Scan for the cell matching the given text and deliver its [x, y] coordinate at center. 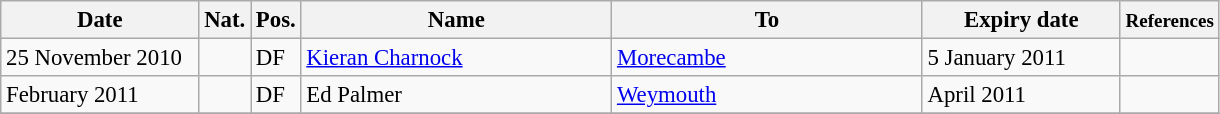
References [1170, 20]
Date [100, 20]
February 2011 [100, 95]
Name [456, 20]
To [768, 20]
5 January 2011 [1021, 58]
Pos. [276, 20]
25 November 2010 [100, 58]
Weymouth [768, 95]
Expiry date [1021, 20]
Nat. [225, 20]
April 2011 [1021, 95]
Morecambe [768, 58]
Kieran Charnock [456, 58]
Ed Palmer [456, 95]
